Return [x, y] of the center of cell containing provided text 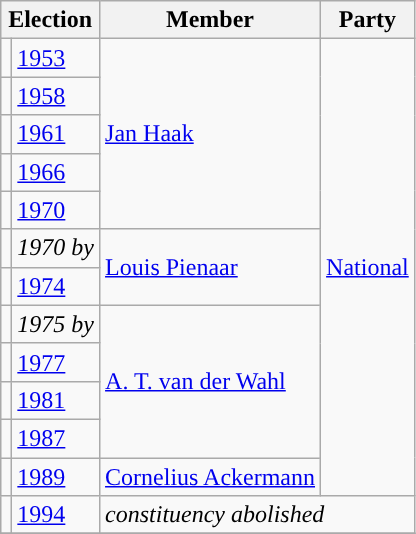
1981 [56, 400]
Member [210, 20]
Cornelius Ackermann [210, 477]
1958 [56, 96]
1953 [56, 58]
National [368, 268]
Election [50, 20]
1989 [56, 477]
Louis Pienaar [210, 267]
1975 by [56, 324]
Party [368, 20]
constituency abolished [258, 515]
1994 [56, 515]
1970 [56, 210]
Jan Haak [210, 134]
1974 [56, 286]
1966 [56, 172]
A. T. van der Wahl [210, 381]
1970 by [56, 248]
1987 [56, 438]
1977 [56, 362]
1961 [56, 134]
